Locate the cell with the specified text and output its (x, y) center coordinate. 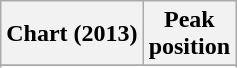
Chart (2013) (72, 34)
Peakposition (189, 34)
